Identify which cell holds the provided text, then report its (X, Y) central coordinate. 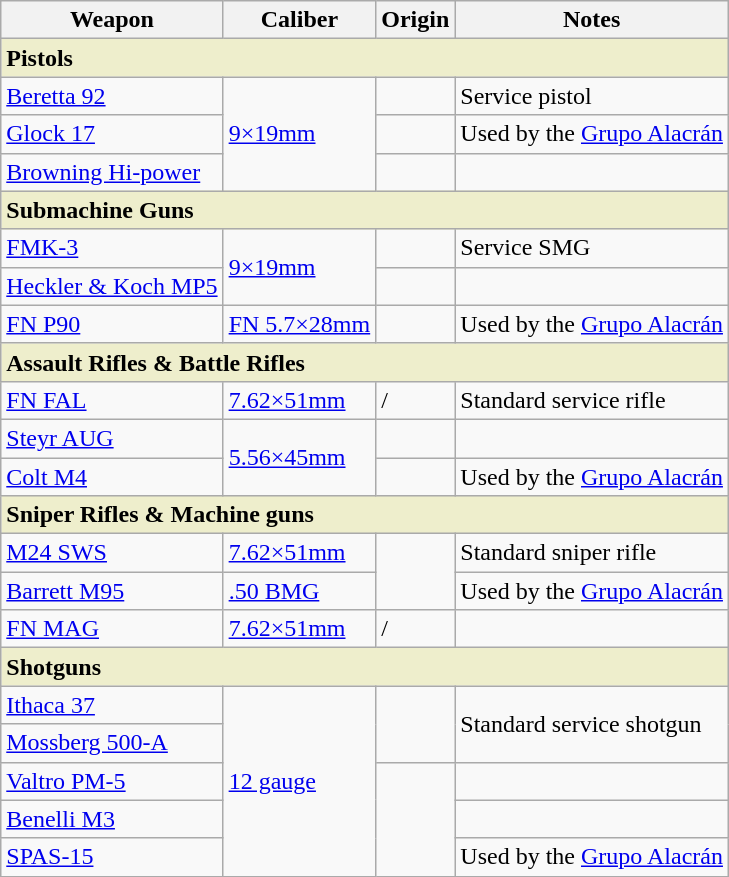
Assault Rifles & Battle Rifles (365, 362)
Beretta 92 (112, 96)
Notes (592, 20)
Mossberg 500-A (112, 743)
Standard service rifle (592, 400)
Submachine Guns (365, 210)
Ithaca 37 (112, 705)
5.56×45mm (300, 457)
Valtro PM-5 (112, 781)
Standard service shotgun (592, 724)
Glock 17 (112, 134)
M24 SWS (112, 553)
Pistols (365, 58)
Steyr AUG (112, 438)
Shotguns (365, 667)
FN P90 (112, 324)
SPAS-15 (112, 857)
Caliber (300, 20)
FMK-3 (112, 248)
.50 BMG (300, 591)
Colt M4 (112, 477)
FN 5.7×28mm (300, 324)
FN FAL (112, 400)
Weapon (112, 20)
FN MAG (112, 629)
Benelli M3 (112, 819)
Barrett M95 (112, 591)
Service pistol (592, 96)
Sniper Rifles & Machine guns (365, 515)
Service SMG (592, 248)
Heckler & Koch MP5 (112, 286)
12 gauge (300, 781)
Standard sniper rifle (592, 553)
Origin (416, 20)
Browning Hi-power (112, 172)
